From the cell containing the given text, extract its center point as [X, Y] coordinate. 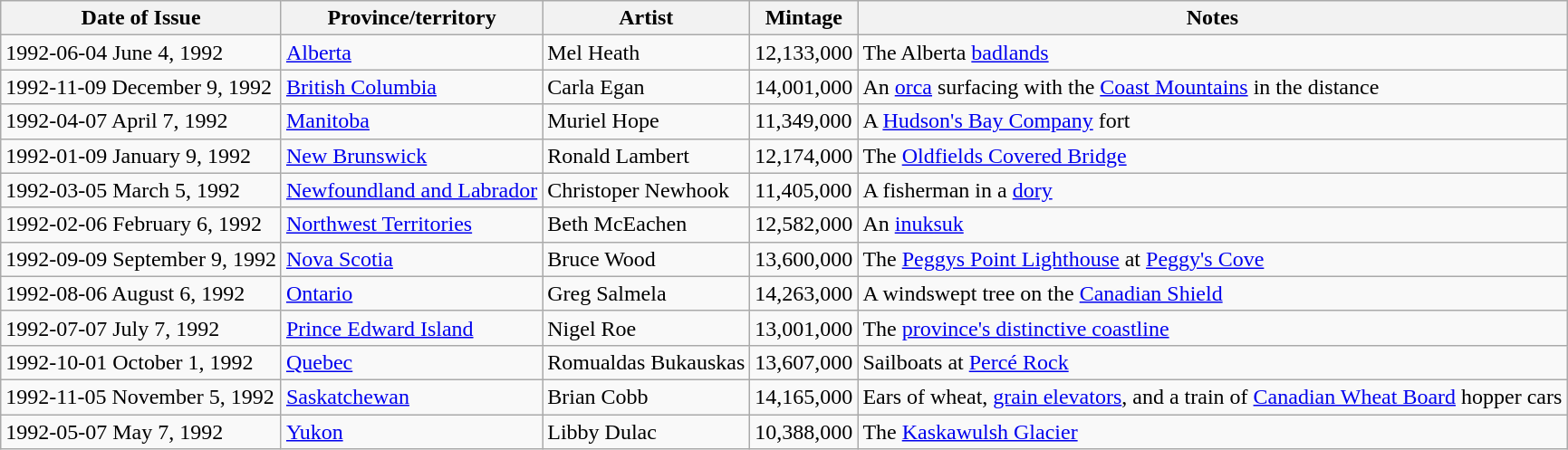
1992-03-05 March 5, 1992 [141, 190]
The Kaskawulsh Glacier [1212, 432]
The Alberta badlands [1212, 53]
1992-07-07 July 7, 1992 [141, 328]
10,388,000 [804, 432]
13,600,000 [804, 259]
An inuksuk [1212, 225]
Ronald Lambert [647, 156]
Prince Edward Island [411, 328]
14,165,000 [804, 397]
Muriel Hope [647, 121]
Carla Egan [647, 87]
1992-04-07 April 7, 1992 [141, 121]
Greg Salmela [647, 293]
Brian Cobb [647, 397]
1992-11-05 November 5, 1992 [141, 397]
11,405,000 [804, 190]
1992-09-09 September 9, 1992 [141, 259]
The Peggys Point Lighthouse at Peggy's Cove [1212, 259]
1992-02-06 February 6, 1992 [141, 225]
British Columbia [411, 87]
Newfoundland and Labrador [411, 190]
New Brunswick [411, 156]
Nigel Roe [647, 328]
Manitoba [411, 121]
Mel Heath [647, 53]
1992-11-09 December 9, 1992 [141, 87]
13,607,000 [804, 362]
Christoper Newhook [647, 190]
Quebec [411, 362]
Bruce Wood [647, 259]
The Oldfields Covered Bridge [1212, 156]
12,133,000 [804, 53]
13,001,000 [804, 328]
12,582,000 [804, 225]
1992-10-01 October 1, 1992 [141, 362]
14,001,000 [804, 87]
A fisherman in a dory [1212, 190]
12,174,000 [804, 156]
14,263,000 [804, 293]
Province/territory [411, 18]
1992-08-06 August 6, 1992 [141, 293]
Beth McEachen [647, 225]
Date of Issue [141, 18]
Ears of wheat, grain elevators, and a train of Canadian Wheat Board hopper cars [1212, 397]
Mintage [804, 18]
11,349,000 [804, 121]
Artist [647, 18]
Libby Dulac [647, 432]
Yukon [411, 432]
An orca surfacing with the Coast Mountains in the distance [1212, 87]
Ontario [411, 293]
1992-06-04 June 4, 1992 [141, 53]
Nova Scotia [411, 259]
Sailboats at Percé Rock [1212, 362]
A Hudson's Bay Company fort [1212, 121]
Romualdas Bukauskas [647, 362]
Notes [1212, 18]
A windswept tree on the Canadian Shield [1212, 293]
Alberta [411, 53]
The province's distinctive coastline [1212, 328]
Northwest Territories [411, 225]
Saskatchewan [411, 397]
1992-05-07 May 7, 1992 [141, 432]
1992-01-09 January 9, 1992 [141, 156]
